Locate the cell with the specified text and output its [X, Y] center coordinate. 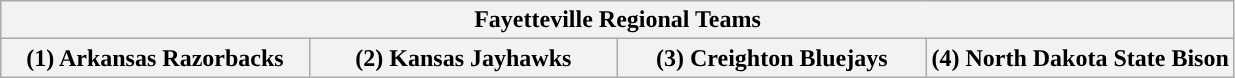
(2) Kansas Jayhawks [463, 58]
(4) North Dakota State Bison [1080, 58]
Fayetteville Regional Teams [618, 20]
(3) Creighton Bluejays [772, 58]
(1) Arkansas Razorbacks [155, 58]
